Find where the given text appears and provide that cell's center as (X, Y) coordinate. 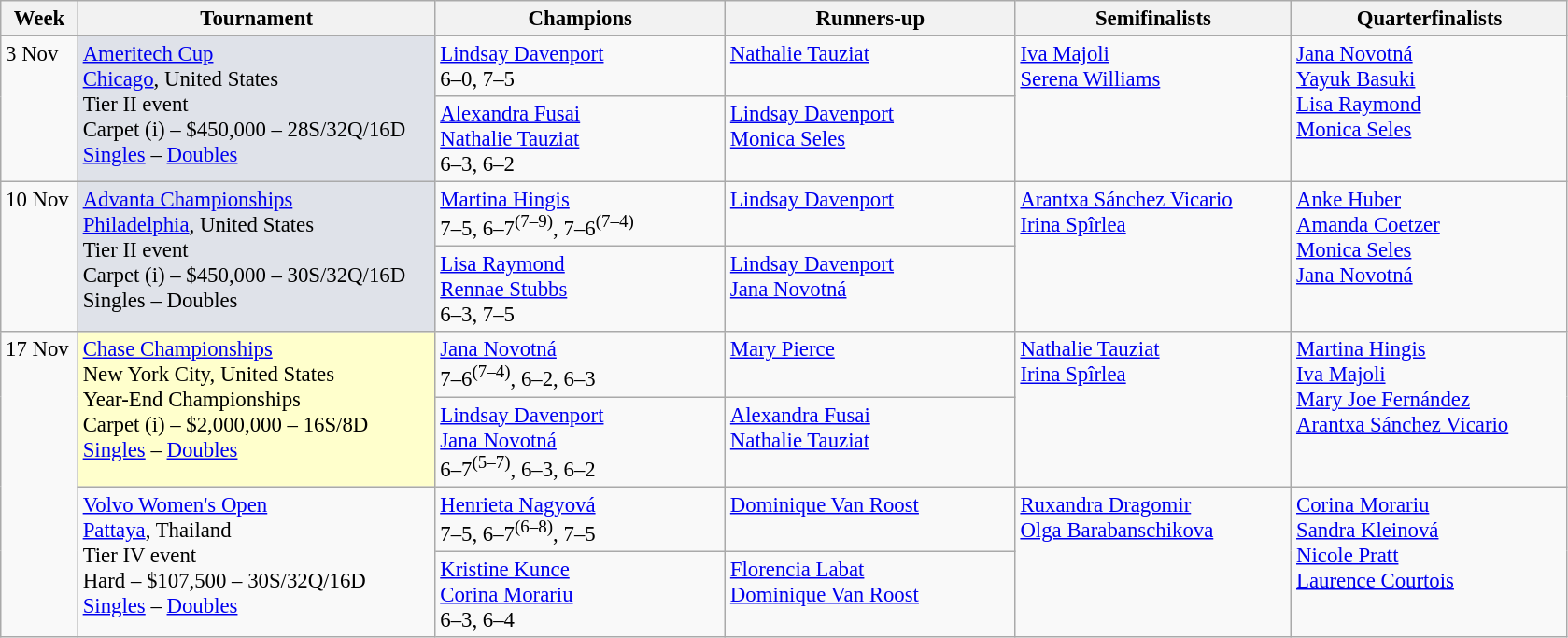
Iva Majoli Serena Williams (1153, 109)
Anke Huber Amanda Coetzer Monica Seles Jana Novotná (1430, 258)
Alexandra Fusai Nathalie Tauziat 6–3, 6–2 (581, 139)
3 Nov (39, 109)
Corina Morariu Sandra Kleinová Nicole Pratt Laurence Courtois (1430, 562)
Lindsay Davenport Jana Novotná (870, 290)
Alexandra Fusai Nathalie Tauziat (870, 442)
Mary Pierce (870, 364)
Martina Hingis7–5, 6–7(7–9), 7–6(7–4) (581, 215)
Henrieta Nagyová7–5, 6–7(6–8), 7–5 (581, 519)
Nathalie Tauziat Irina Spîrlea (1153, 409)
Florencia Labat Dominique Van Roost (870, 594)
Jana Novotná Yayuk Basuki Lisa Raymond Monica Seles (1430, 109)
Volvo Women's Open Pattaya, Thailand Tier IV event Hard – $107,500 – 30S/32Q/16D Singles – Doubles (256, 562)
Runners-up (870, 19)
Jana Novotná7–6(7–4), 6–2, 6–3 (581, 364)
Week (39, 19)
Lindsay Davenport (870, 215)
Quarterfinalists (1430, 19)
Tournament (256, 19)
17 Nov (39, 485)
Ameritech Cup Chicago, United States Tier II event Carpet (i) – $450,000 – 28S/32Q/16D Singles – Doubles (256, 109)
Arantxa Sánchez Vicario Irina Spîrlea (1153, 258)
Lindsay Davenport Monica Seles (870, 139)
Ruxandra Dragomir Olga Barabanschikova (1153, 562)
Advanta Championships Philadelphia, United States Tier II event Carpet (i) – $450,000 – 30S/32Q/16DSingles – Doubles (256, 258)
Nathalie Tauziat (870, 67)
Champions (581, 19)
Lindsay Davenport Jana Novotná 6–7(5–7), 6–3, 6–2 (581, 442)
Martina Hingis Iva Majoli Mary Joe Fernández Arantxa Sánchez Vicario (1430, 409)
Lindsay Davenport6–0, 7–5 (581, 67)
Semifinalists (1153, 19)
Dominique Van Roost (870, 519)
10 Nov (39, 258)
Lisa Raymond Rennae Stubbs 6–3, 7–5 (581, 290)
Kristine Kunce Corina Morariu 6–3, 6–4 (581, 594)
Chase Championships New York City, United States Year-End Championships Carpet (i) – $2,000,000 – 16S/8D Singles – Doubles (256, 409)
